Pinpoint the cell where the given text exists, returning its (X, Y) midpoint coordinate. 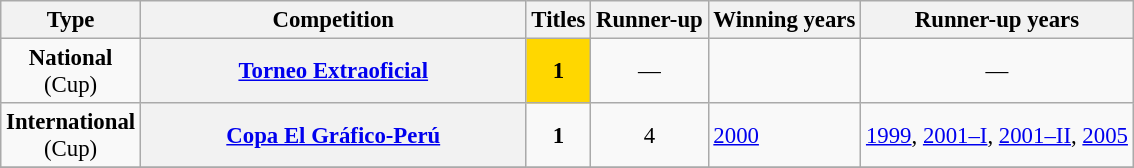
Type (71, 20)
International(Cup) (71, 136)
Runner-up (650, 20)
Titles (558, 20)
Winning years (784, 20)
National(Cup) (71, 72)
Competition (333, 20)
4 (650, 136)
Runner-up years (998, 20)
1999, 2001–I, 2001–II, 2005 (998, 136)
Torneo Extraoficial (333, 72)
Copa El Gráfico-Perú (333, 136)
2000 (784, 136)
